Return [X, Y] of the center of cell containing provided text 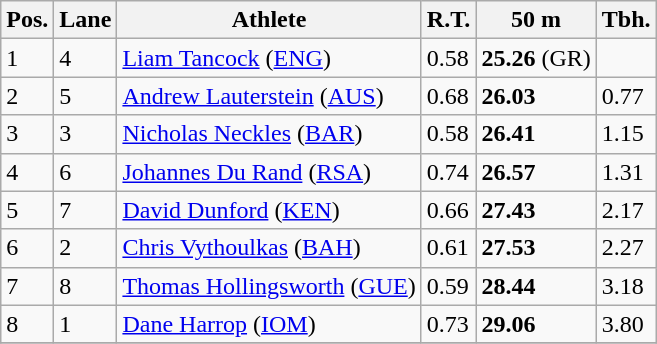
0.68 [448, 96]
Liam Tancock (ENG) [269, 58]
Tbh. [626, 20]
29.06 [536, 324]
50 m [536, 20]
26.41 [536, 134]
2.27 [626, 248]
Johannes Du Rand (RSA) [269, 172]
1.31 [626, 172]
Andrew Lauterstein (AUS) [269, 96]
27.53 [536, 248]
Dane Harrop (IOM) [269, 324]
3.18 [626, 286]
26.03 [536, 96]
Pos. [28, 20]
0.66 [448, 210]
28.44 [536, 286]
0.73 [448, 324]
1.15 [626, 134]
2.17 [626, 210]
26.57 [536, 172]
25.26 (GR) [536, 58]
Thomas Hollingsworth (GUE) [269, 286]
0.61 [448, 248]
0.59 [448, 286]
3.80 [626, 324]
Nicholas Neckles (BAR) [269, 134]
0.77 [626, 96]
R.T. [448, 20]
Athlete [269, 20]
David Dunford (KEN) [269, 210]
Chris Vythoulkas (BAH) [269, 248]
Lane [86, 20]
0.74 [448, 172]
27.43 [536, 210]
